Capture the cell that displays the provided text and extract its [X, Y] central coordinate. 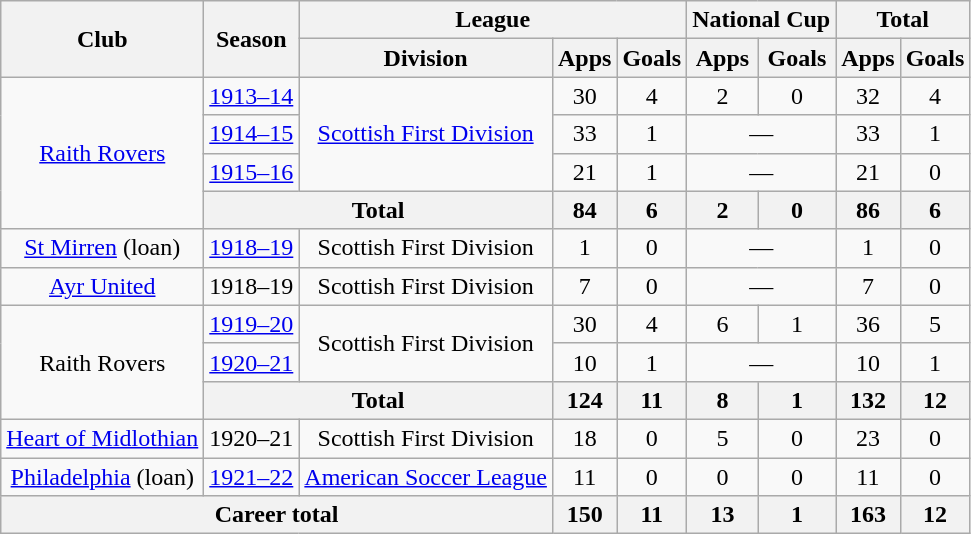
1914–15 [252, 134]
8 [723, 400]
18 [584, 438]
St Mirren (loan) [102, 248]
National Cup [762, 20]
League [493, 20]
Club [102, 39]
132 [868, 400]
124 [584, 400]
1919–20 [252, 324]
Career total [277, 515]
36 [868, 324]
1915–16 [252, 172]
150 [584, 515]
32 [868, 96]
Ayr United [102, 286]
American Soccer League [426, 477]
13 [723, 515]
1913–14 [252, 96]
86 [868, 210]
23 [868, 438]
Season [252, 39]
Division [426, 58]
Philadelphia (loan) [102, 477]
163 [868, 515]
Heart of Midlothian [102, 438]
84 [584, 210]
1921–22 [252, 477]
